Output the [x, y] coordinate of the center of the cell containing the given text.  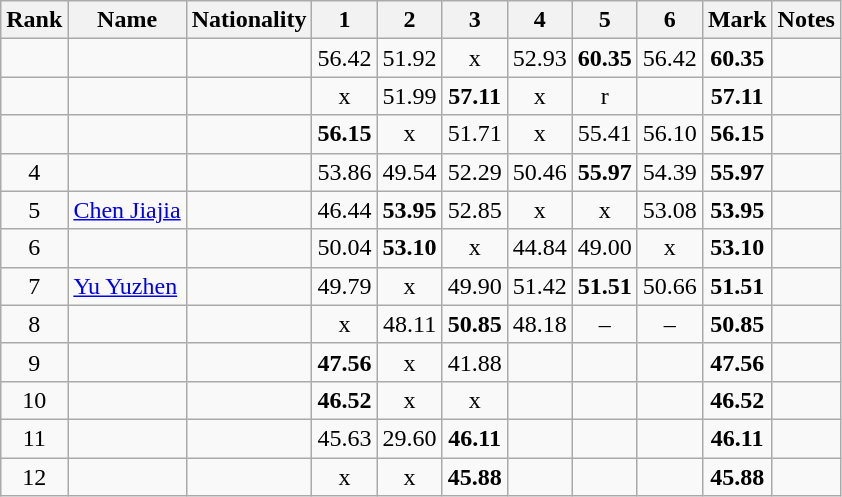
44.84 [540, 248]
51.42 [540, 286]
8 [34, 324]
9 [34, 362]
51.71 [474, 134]
51.92 [410, 58]
Name [127, 20]
53.86 [344, 172]
53.08 [670, 210]
Nationality [249, 20]
41.88 [474, 362]
1 [344, 20]
51.99 [410, 96]
56.10 [670, 134]
11 [34, 438]
7 [34, 286]
10 [34, 400]
45.63 [344, 438]
Chen Jiajia [127, 210]
Mark [737, 20]
50.46 [540, 172]
r [604, 96]
50.66 [670, 286]
49.90 [474, 286]
12 [34, 477]
50.04 [344, 248]
52.93 [540, 58]
48.18 [540, 324]
Yu Yuzhen [127, 286]
2 [410, 20]
52.29 [474, 172]
Rank [34, 20]
29.60 [410, 438]
3 [474, 20]
49.79 [344, 286]
52.85 [474, 210]
54.39 [670, 172]
Notes [806, 20]
49.00 [604, 248]
48.11 [410, 324]
49.54 [410, 172]
55.41 [604, 134]
46.44 [344, 210]
